Pinpoint the cell where the given text exists, returning its [X, Y] midpoint coordinate. 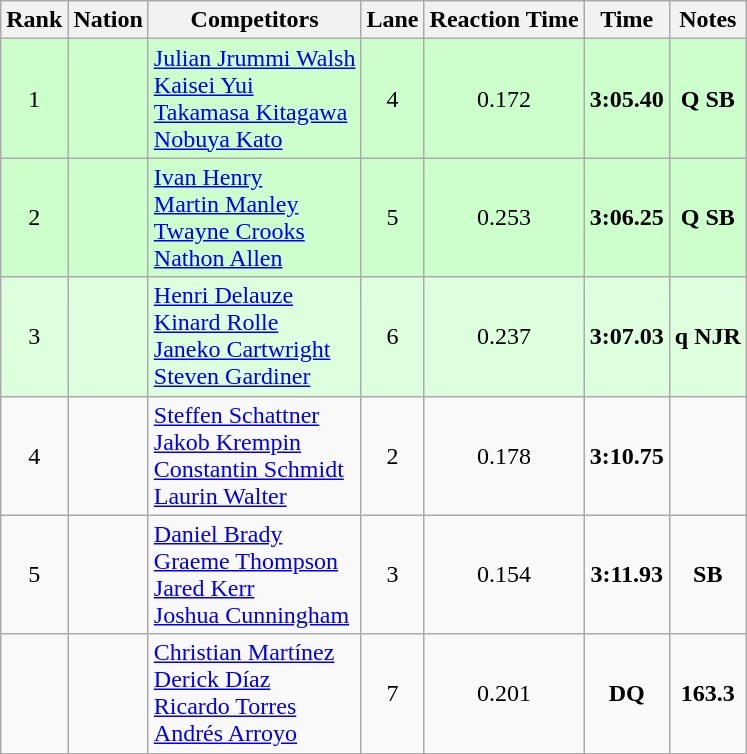
Rank [34, 20]
Steffen SchattnerJakob KrempinConstantin SchmidtLaurin Walter [254, 456]
Time [626, 20]
6 [392, 336]
q NJR [708, 336]
0.178 [504, 456]
0.237 [504, 336]
Reaction Time [504, 20]
3:10.75 [626, 456]
Christian MartínezDerick DíazRicardo TorresAndrés Arroyo [254, 694]
0.253 [504, 218]
Competitors [254, 20]
3:07.03 [626, 336]
Ivan HenryMartin ManleyTwayne CrooksNathon Allen [254, 218]
Notes [708, 20]
0.154 [504, 574]
SB [708, 574]
3:06.25 [626, 218]
0.172 [504, 98]
1 [34, 98]
Daniel BradyGraeme ThompsonJared KerrJoshua Cunningham [254, 574]
DQ [626, 694]
0.201 [504, 694]
3:11.93 [626, 574]
7 [392, 694]
3:05.40 [626, 98]
Julian Jrummi WalshKaisei YuiTakamasa KitagawaNobuya Kato [254, 98]
163.3 [708, 694]
Nation [108, 20]
Henri DelauzeKinard RolleJaneko CartwrightSteven Gardiner [254, 336]
Lane [392, 20]
